Determine the [X, Y] coordinate at the center of the cell enclosing the given text.  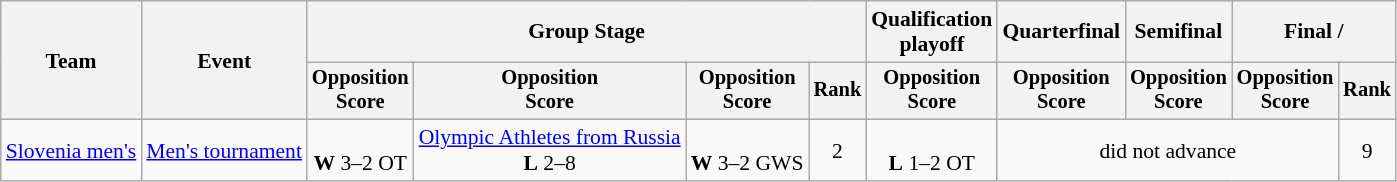
L 1–2 OT [932, 150]
Quarterfinal [1061, 32]
Semifinal [1178, 32]
Qualificationplayoff [932, 32]
did not advance [1168, 150]
Event [224, 60]
Men's tournament [224, 150]
Team [72, 60]
Slovenia men's [72, 150]
Final / [1314, 32]
Olympic Athletes from RussiaL 2–8 [550, 150]
9 [1367, 150]
W 3–2 GWS [748, 150]
W 3–2 ОТ [360, 150]
2 [838, 150]
Group Stage [586, 32]
